Capture the cell that displays the provided text and extract its [X, Y] central coordinate. 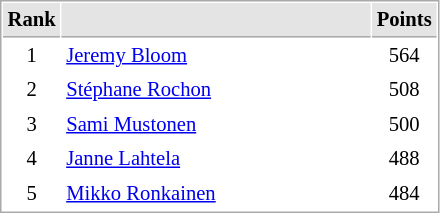
5 [32, 194]
508 [404, 90]
3 [32, 124]
484 [404, 194]
Sami Mustonen [216, 124]
500 [404, 124]
Janne Lahtela [216, 158]
4 [32, 158]
2 [32, 90]
Stéphane Rochon [216, 90]
Jeremy Bloom [216, 56]
Points [404, 20]
Rank [32, 20]
Mikko Ronkainen [216, 194]
564 [404, 56]
1 [32, 56]
488 [404, 158]
